Scan for the cell matching the given text and deliver its [X, Y] coordinate at center. 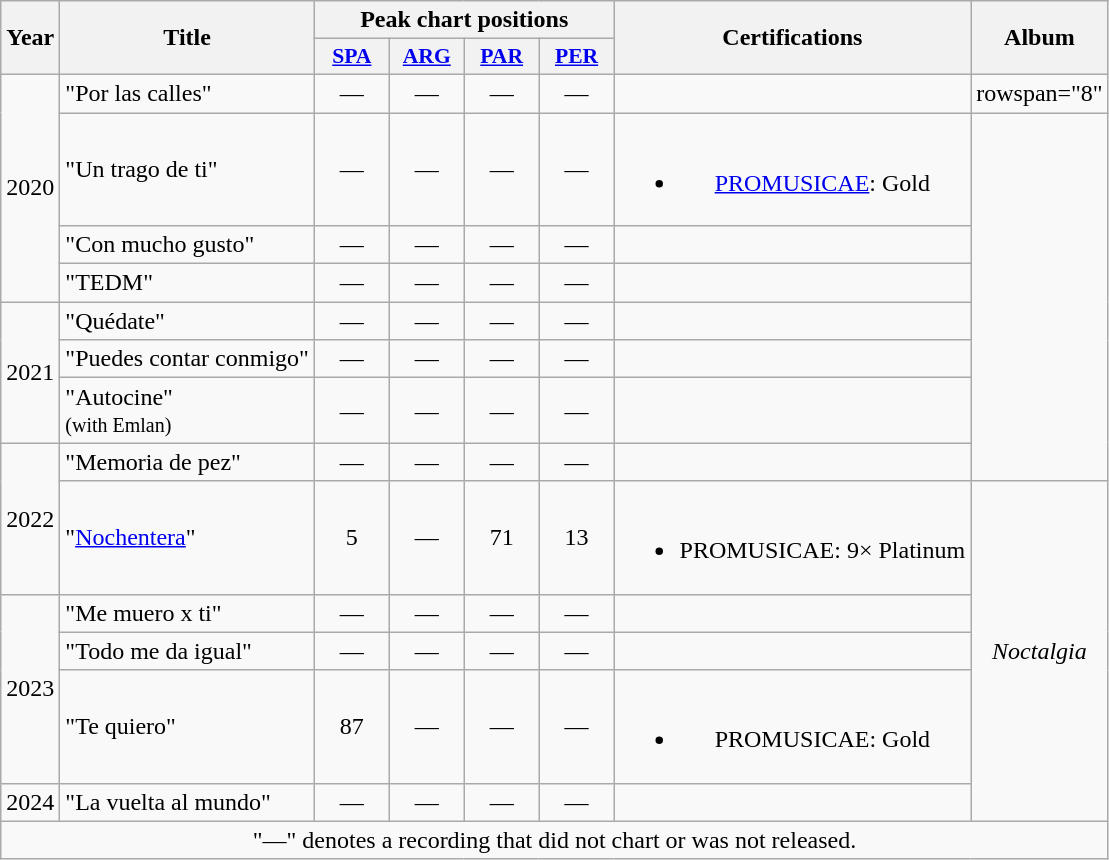
"Por las calles" [188, 93]
Noctalgia [1040, 651]
ARG [426, 57]
Certifications [792, 38]
Year [30, 38]
Peak chart positions [464, 20]
2024 [30, 802]
2022 [30, 518]
"Memoria de pez" [188, 462]
Title [188, 38]
PER [576, 57]
rowspan="8" [1040, 93]
2021 [30, 372]
"La vuelta al mundo" [188, 802]
2020 [30, 188]
87 [352, 726]
PAR [502, 57]
"Nochentera" [188, 538]
"Te quiero" [188, 726]
"TEDM" [188, 283]
71 [502, 538]
"—" denotes a recording that did not chart or was not released. [554, 840]
"Puedes contar conmigo" [188, 359]
"Un trago de ti" [188, 168]
"Quédate" [188, 321]
Album [1040, 38]
2023 [30, 688]
"Todo me da igual" [188, 651]
SPA [352, 57]
"Autocine"(with Emlan) [188, 410]
"Me muero x ti" [188, 613]
13 [576, 538]
PROMUSICAE: 9× Platinum [792, 538]
"Con mucho gusto" [188, 245]
5 [352, 538]
